Return the [X, Y] coordinate for the center point of the cell that contains the specified text.  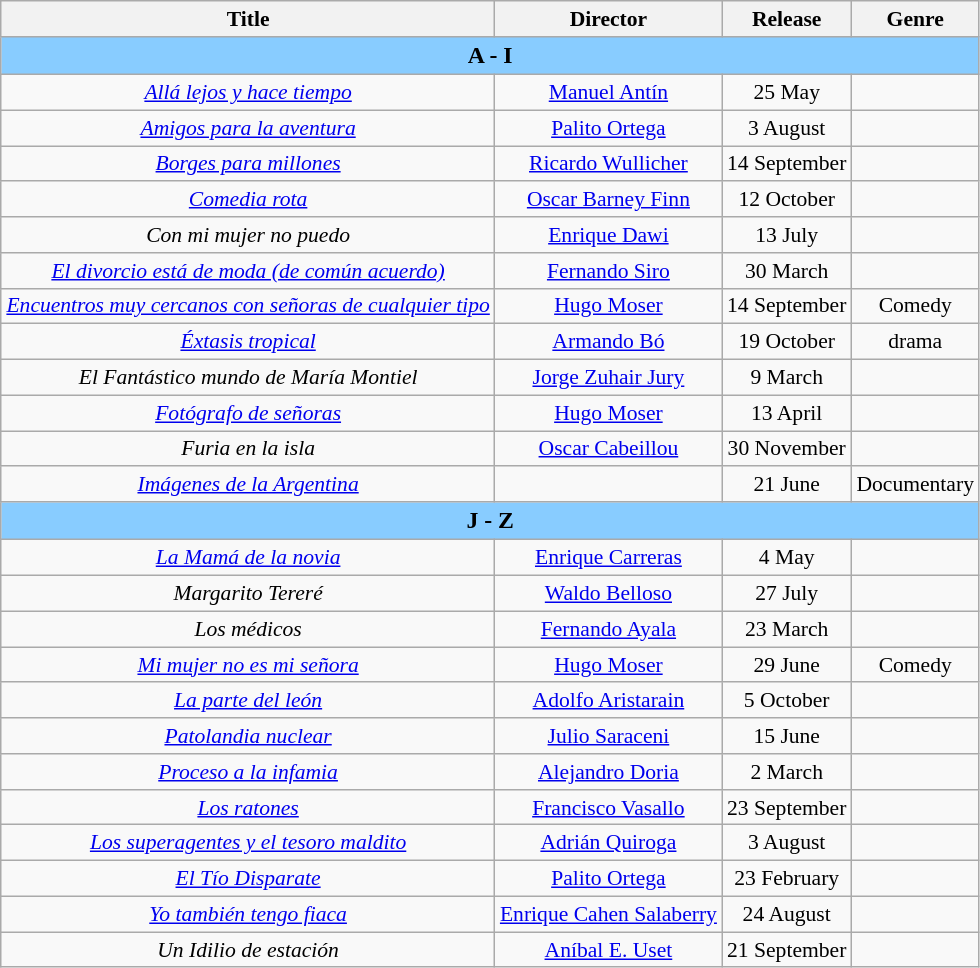
30 November [786, 449]
Borges para millones [248, 164]
Enrique Dawi [608, 235]
Adrián Quiroga [608, 843]
Enrique Carreras [608, 558]
Con mi mujer no puedo [248, 235]
12 October [786, 200]
Encuentros muy cercanos con señoras de cualquier tipo [248, 306]
Allá lejos y hace tiempo [248, 93]
Francisco Vasallo [608, 808]
21 June [786, 485]
Yo también tengo fiaca [248, 914]
27 July [786, 594]
Jorge Zuhair Jury [608, 378]
Release [786, 19]
Furia en la isla [248, 449]
Documentary [915, 485]
5 October [786, 701]
24 August [786, 914]
19 October [786, 342]
30 March [786, 271]
25 May [786, 93]
Margarito Tereré [248, 594]
13 April [786, 413]
29 June [786, 665]
23 February [786, 879]
Comedia rota [248, 200]
Genre [915, 19]
9 March [786, 378]
Manuel Antín [608, 93]
Enrique Cahen Salaberry [608, 914]
Patolandia nuclear [248, 736]
Julio Saraceni [608, 736]
4 May [786, 558]
Title [248, 19]
La Mamá de la novia [248, 558]
Éxtasis tropical [248, 342]
23 September [786, 808]
Mi mujer no es mi señora [248, 665]
Imágenes de la Argentina [248, 485]
El Fantástico mundo de María Montiel [248, 378]
2 March [786, 772]
Fernando Siro [608, 271]
La parte del león [248, 701]
Oscar Cabeillou [608, 449]
Los médicos [248, 629]
23 March [786, 629]
Ricardo Wullicher [608, 164]
drama [915, 342]
Waldo Belloso [608, 594]
Fotógrafo de señoras [248, 413]
Oscar Barney Finn [608, 200]
21 September [786, 950]
Los superagentes y el tesoro maldito [248, 843]
Armando Bó [608, 342]
Amigos para la aventura [248, 128]
A - I [490, 56]
El Tío Disparate [248, 879]
J - Z [490, 521]
Los ratones [248, 808]
Proceso a la infamia [248, 772]
Alejandro Doria [608, 772]
Adolfo Aristarain [608, 701]
El divorcio está de moda (de común acuerdo) [248, 271]
Aníbal E. Uset [608, 950]
13 July [786, 235]
Director [608, 19]
Un Idilio de estación [248, 950]
15 June [786, 736]
Fernando Ayala [608, 629]
